Scan for the cell matching the given text and deliver its (x, y) coordinate at center. 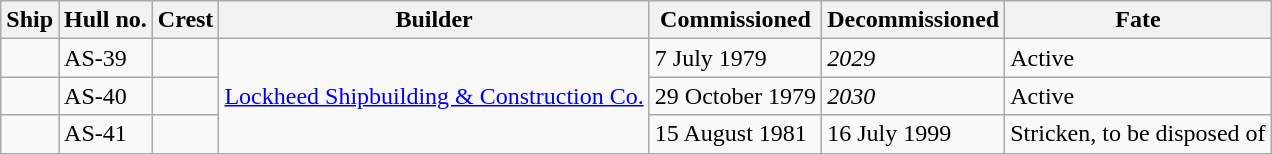
16 July 1999 (914, 134)
Fate (1138, 20)
Ship (30, 20)
15 August 1981 (735, 134)
7 July 1979 (735, 58)
Crest (186, 20)
AS-39 (106, 58)
Decommissioned (914, 20)
Hull no. (106, 20)
Commissioned (735, 20)
Lockheed Shipbuilding & Construction Co. (434, 96)
2029 (914, 58)
2030 (914, 96)
AS-41 (106, 134)
29 October 1979 (735, 96)
AS-40 (106, 96)
Stricken, to be disposed of (1138, 134)
Builder (434, 20)
